Detect which cell encompasses the target text, then output its (X, Y) center coordinate. 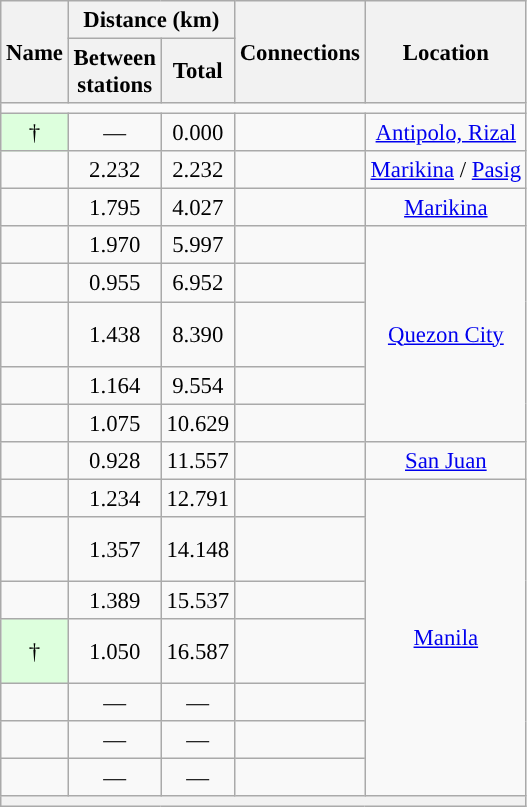
Total (198, 72)
0.955 (114, 283)
1.075 (114, 423)
San Juan (446, 460)
16.587 (198, 652)
Manila (446, 638)
0.000 (198, 133)
4.027 (198, 208)
1.234 (114, 498)
Marikina (446, 208)
1.164 (114, 385)
11.557 (198, 460)
Connections (300, 52)
Betweenstations (114, 72)
Quezon City (446, 334)
8.390 (198, 334)
6.952 (198, 283)
Marikina / Pasig (446, 170)
5.997 (198, 245)
1.795 (114, 208)
Antipolo, Rizal (446, 133)
1.389 (114, 600)
9.554 (198, 385)
1.438 (114, 334)
Location (446, 52)
1.050 (114, 652)
Name (35, 52)
0.928 (114, 460)
10.629 (198, 423)
1.970 (114, 245)
Distance (km) (151, 20)
1.357 (114, 550)
12.791 (198, 498)
14.148 (198, 550)
15.537 (198, 600)
